Capture the cell that displays the provided text and extract its (X, Y) central coordinate. 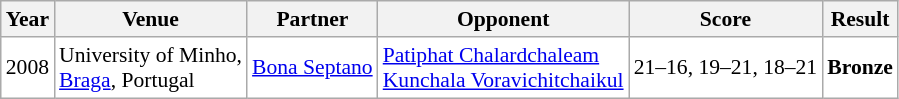
21–16, 19–21, 18–21 (726, 68)
Bronze (860, 68)
University of Minho,Braga, Portugal (150, 68)
Bona Septano (312, 68)
Venue (150, 19)
Opponent (504, 19)
Result (860, 19)
Score (726, 19)
Partner (312, 19)
2008 (28, 68)
Year (28, 19)
Patiphat Chalardchaleam Kunchala Voravichitchaikul (504, 68)
